For the text-containing cell, return its midpoint in (X, Y) coordinate format. 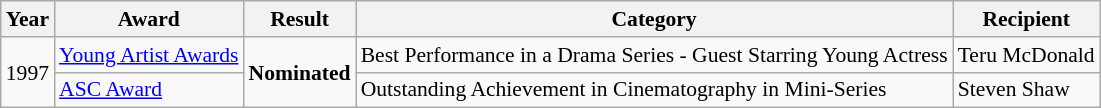
Outstanding Achievement in Cinematography in Mini-Series (654, 90)
Recipient (1026, 19)
Steven Shaw (1026, 90)
1997 (28, 72)
Nominated (300, 72)
Award (148, 19)
Young Artist Awards (148, 55)
Category (654, 19)
Result (300, 19)
Best Performance in a Drama Series - Guest Starring Young Actress (654, 55)
Teru McDonald (1026, 55)
Year (28, 19)
ASC Award (148, 90)
